Find where the given text appears and provide that cell's center as (X, Y) coordinate. 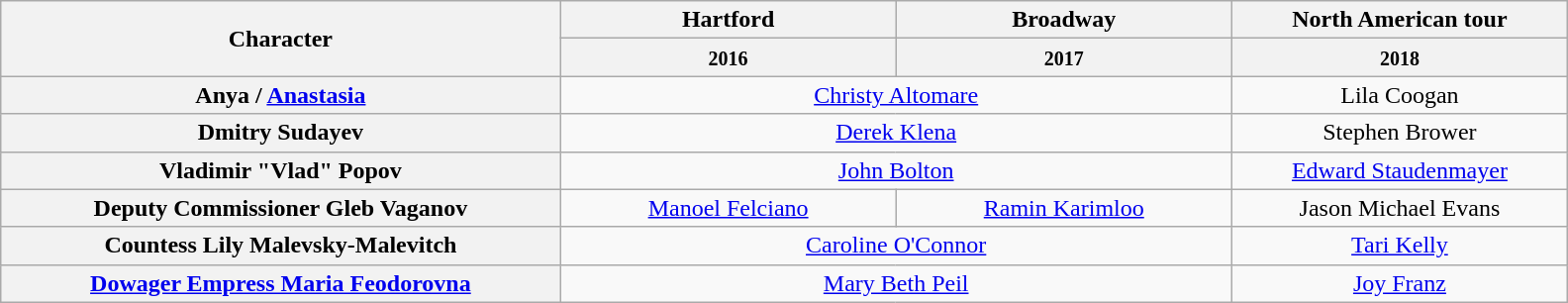
Ramin Karimloo (1063, 208)
Joy Franz (1400, 283)
Manoel Felciano (729, 208)
2018 (1400, 57)
2017 (1063, 57)
Caroline O'Connor (896, 246)
Tari Kelly (1400, 246)
Character (281, 39)
Derek Klena (896, 133)
Hartford (729, 20)
John Bolton (896, 170)
Anya / Anastasia (281, 95)
Stephen Brower (1400, 133)
Edward Staudenmayer (1400, 170)
Mary Beth Peil (896, 283)
Jason Michael Evans (1400, 208)
Lila Coogan (1400, 95)
Vladimir "Vlad" Popov (281, 170)
Dowager Empress Maria Feodorovna (281, 283)
Countess Lily Malevsky-Malevitch (281, 246)
North American tour (1400, 20)
Christy Altomare (896, 95)
Dmitry Sudayev (281, 133)
Broadway (1063, 20)
Deputy Commissioner Gleb Vaganov (281, 208)
2016 (729, 57)
